Locate the cell with the specified text and output its [X, Y] center coordinate. 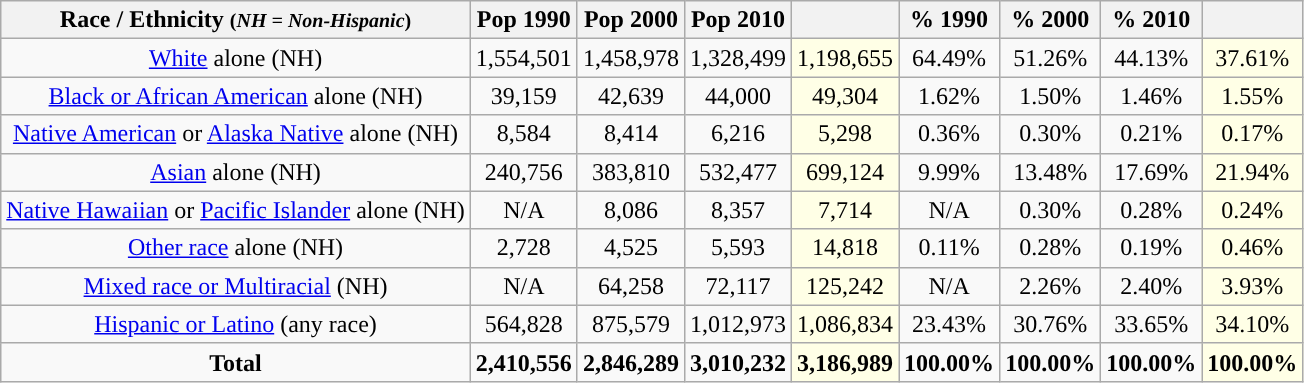
8,357 [738, 210]
49,304 [844, 96]
Native American or Alaska Native alone (NH) [236, 134]
1,554,501 [524, 58]
383,810 [630, 172]
44,000 [738, 96]
42,639 [630, 96]
44.13% [1152, 58]
1,198,655 [844, 58]
Pop 2010 [738, 20]
2.26% [1050, 286]
37.61% [1252, 58]
Mixed race or Multiracial (NH) [236, 286]
Other race alone (NH) [236, 248]
% 2010 [1152, 20]
64.49% [950, 58]
0.21% [1152, 134]
% 2000 [1050, 20]
1,458,978 [630, 58]
1.62% [950, 96]
875,579 [630, 324]
0.19% [1152, 248]
Native Hawaiian or Pacific Islander alone (NH) [236, 210]
Pop 1990 [524, 20]
2,728 [524, 248]
17.69% [1152, 172]
240,756 [524, 172]
564,828 [524, 324]
0.11% [950, 248]
Asian alone (NH) [236, 172]
14,818 [844, 248]
51.26% [1050, 58]
5,593 [738, 248]
699,124 [844, 172]
9.99% [950, 172]
0.46% [1252, 248]
532,477 [738, 172]
3,010,232 [738, 362]
Pop 2000 [630, 20]
21.94% [1252, 172]
39,159 [524, 96]
2.40% [1152, 286]
1,012,973 [738, 324]
1,086,834 [844, 324]
0.24% [1252, 210]
8,584 [524, 134]
1.55% [1252, 96]
Total [236, 362]
2,410,556 [524, 362]
3,186,989 [844, 362]
1.46% [1152, 96]
34.10% [1252, 324]
72,117 [738, 286]
3.93% [1252, 286]
64,258 [630, 286]
Hispanic or Latino (any race) [236, 324]
6,216 [738, 134]
125,242 [844, 286]
1,328,499 [738, 58]
2,846,289 [630, 362]
30.76% [1050, 324]
8,086 [630, 210]
Race / Ethnicity (NH = Non-Hispanic) [236, 20]
5,298 [844, 134]
% 1990 [950, 20]
8,414 [630, 134]
White alone (NH) [236, 58]
13.48% [1050, 172]
4,525 [630, 248]
0.36% [950, 134]
7,714 [844, 210]
33.65% [1152, 324]
1.50% [1050, 96]
0.17% [1252, 134]
Black or African American alone (NH) [236, 96]
23.43% [950, 324]
